Provide the (X, Y) coordinate of the cell's center where the given text is located.  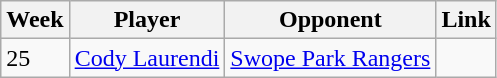
Cody Laurendi (147, 58)
25 (35, 58)
Link (466, 20)
Week (35, 20)
Player (147, 20)
Swope Park Rangers (330, 58)
Opponent (330, 20)
